From the cell containing the given text, extract its center point as (X, Y) coordinate. 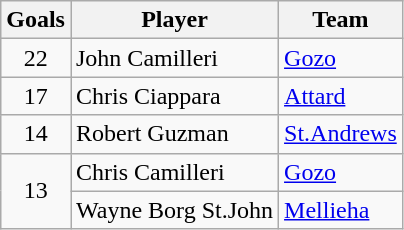
Chris Ciappara (174, 96)
Wayne Borg St.John (174, 210)
Mellieha (341, 210)
Robert Guzman (174, 134)
Team (341, 20)
13 (36, 191)
John Camilleri (174, 58)
22 (36, 58)
St.Andrews (341, 134)
17 (36, 96)
Goals (36, 20)
Chris Camilleri (174, 172)
Attard (341, 96)
14 (36, 134)
Player (174, 20)
